Extract the (X, Y) coordinate from the center of the cell holding the provided text.  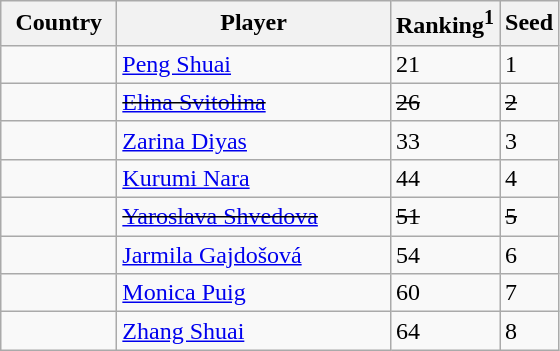
1 (530, 64)
Yaroslava Shvedova (254, 217)
Country (59, 24)
Player (254, 24)
Ranking1 (444, 24)
Elina Svitolina (254, 102)
Seed (530, 24)
21 (444, 64)
Jarmila Gajdošová (254, 255)
8 (530, 331)
7 (530, 293)
2 (530, 102)
60 (444, 293)
Kurumi Nara (254, 178)
Zhang Shuai (254, 331)
26 (444, 102)
5 (530, 217)
Peng Shuai (254, 64)
3 (530, 140)
33 (444, 140)
Zarina Diyas (254, 140)
4 (530, 178)
51 (444, 217)
6 (530, 255)
44 (444, 178)
Monica Puig (254, 293)
54 (444, 255)
64 (444, 331)
